Output the (x, y) coordinate of the center of the cell containing the given text.  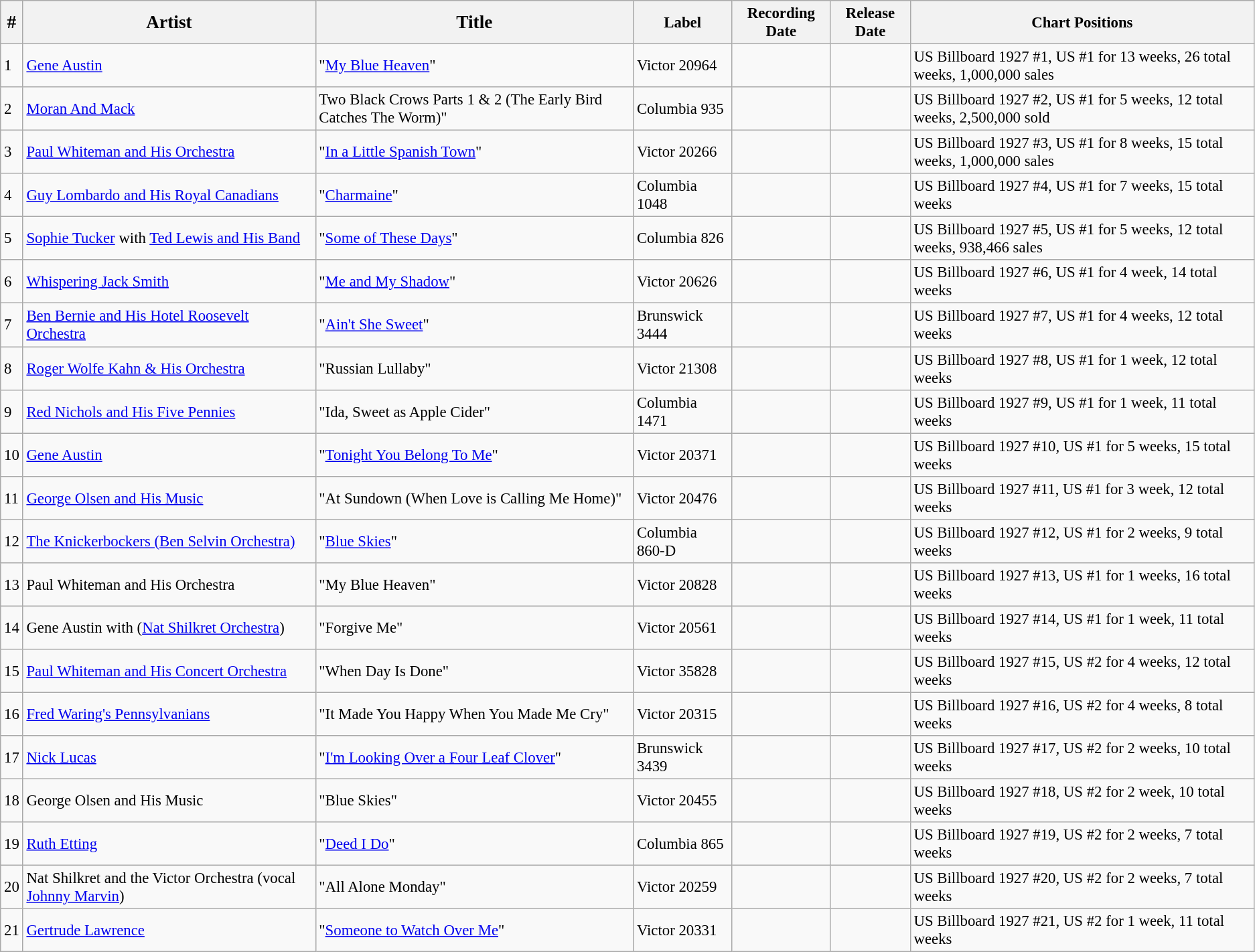
Ruth Etting (169, 844)
US Billboard 1927 #1, US #1 for 13 weeks, 26 total weeks, 1,000,000 sales (1082, 66)
"Charmaine" (474, 195)
Victor 20259 (683, 888)
Columbia 826 (683, 238)
1 (12, 66)
Victor 20561 (683, 628)
15 (12, 671)
9 (12, 411)
Victor 20315 (683, 714)
4 (12, 195)
Victor 35828 (683, 671)
Guy Lombardo and His Royal Canadians (169, 195)
"Deed I Do" (474, 844)
"Tonight You Belong To Me" (474, 455)
Columbia 1471 (683, 411)
Two Black Crows Parts 1 & 2 (The Early Bird Catches The Worm)" (474, 108)
13 (12, 585)
Brunswick 3439 (683, 758)
5 (12, 238)
8 (12, 368)
"Someone to Watch Over Me" (474, 931)
"It Made You Happy When You Made Me Cry" (474, 714)
Moran And Mack (169, 108)
US Billboard 1927 #15, US #2 for 4 weeks, 12 total weeks (1082, 671)
Victor 20371 (683, 455)
Release Date (871, 23)
18 (12, 801)
Victor 20964 (683, 66)
"Me and My Shadow" (474, 281)
Columbia 860-D (683, 541)
Gertrude Lawrence (169, 931)
US Billboard 1927 #13, US #1 for 1 weeks, 16 total weeks (1082, 585)
Ben Bernie and His Hotel Roosevelt Orchestra (169, 325)
US Billboard 1927 #17, US #2 for 2 weeks, 10 total weeks (1082, 758)
Victor 20626 (683, 281)
19 (12, 844)
12 (12, 541)
"Ain't She Sweet" (474, 325)
Brunswick 3444 (683, 325)
Victor 20266 (683, 153)
"In a Little Spanish Town" (474, 153)
11 (12, 498)
Columbia 1048 (683, 195)
US Billboard 1927 #9, US #1 for 1 week, 11 total weeks (1082, 411)
"All Alone Monday" (474, 888)
US Billboard 1927 #11, US #1 for 3 week, 12 total weeks (1082, 498)
US Billboard 1927 #2, US #1 for 5 weeks, 12 total weeks, 2,500,000 sold (1082, 108)
"At Sundown (When Love is Calling Me Home)" (474, 498)
Victor 20476 (683, 498)
Chart Positions (1082, 23)
14 (12, 628)
Title (474, 23)
7 (12, 325)
Victor 20828 (683, 585)
US Billboard 1927 #7, US #1 for 4 weeks, 12 total weeks (1082, 325)
US Billboard 1927 #4, US #1 for 7 weeks, 15 total weeks (1082, 195)
US Billboard 1927 #3, US #1 for 8 weeks, 15 total weeks, 1,000,000 sales (1082, 153)
2 (12, 108)
Roger Wolfe Kahn & His Orchestra (169, 368)
US Billboard 1927 #19, US #2 for 2 weeks, 7 total weeks (1082, 844)
Nat Shilkret and the Victor Orchestra (vocal Johnny Marvin) (169, 888)
Victor 20455 (683, 801)
US Billboard 1927 #14, US #1 for 1 week, 11 total weeks (1082, 628)
16 (12, 714)
US Billboard 1927 #18, US #2 for 2 week, 10 total weeks (1082, 801)
"Russian Lullaby" (474, 368)
US Billboard 1927 #8, US #1 for 1 week, 12 total weeks (1082, 368)
Victor 21308 (683, 368)
US Billboard 1927 #20, US #2 for 2 weeks, 7 total weeks (1082, 888)
Gene Austin with (Nat Shilkret Orchestra) (169, 628)
"I'm Looking Over a Four Leaf Clover" (474, 758)
3 (12, 153)
"Ida, Sweet as Apple Cider" (474, 411)
Recording Date (781, 23)
6 (12, 281)
Whispering Jack Smith (169, 281)
Columbia 935 (683, 108)
US Billboard 1927 #10, US #1 for 5 weeks, 15 total weeks (1082, 455)
21 (12, 931)
Artist (169, 23)
Sophie Tucker with Ted Lewis and His Band (169, 238)
Nick Lucas (169, 758)
US Billboard 1927 #12, US #1 for 2 weeks, 9 total weeks (1082, 541)
Fred Waring's Pennsylvanians (169, 714)
The Knickerbockers (Ben Selvin Orchestra) (169, 541)
"Some of These Days" (474, 238)
US Billboard 1927 #5, US #1 for 5 weeks, 12 total weeks, 938,466 sales (1082, 238)
Columbia 865 (683, 844)
Label (683, 23)
Red Nichols and His Five Pennies (169, 411)
17 (12, 758)
Victor 20331 (683, 931)
# (12, 23)
"When Day Is Done" (474, 671)
US Billboard 1927 #16, US #2 for 4 weeks, 8 total weeks (1082, 714)
Paul Whiteman and His Concert Orchestra (169, 671)
10 (12, 455)
US Billboard 1927 #6, US #1 for 4 week, 14 total weeks (1082, 281)
US Billboard 1927 #21, US #2 for 1 week, 11 total weeks (1082, 931)
20 (12, 888)
"Forgive Me" (474, 628)
